Extract the [X, Y] coordinate from the center of the cell holding the provided text.  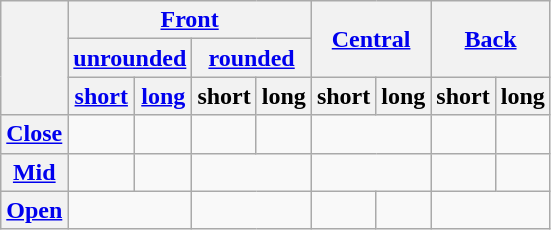
Mid [34, 172]
Close [34, 134]
unrounded [130, 58]
Open [34, 210]
Front [190, 20]
Central [370, 39]
rounded [252, 58]
Back [490, 39]
